Extract the (x, y) coordinate from the center of the cell holding the provided text.  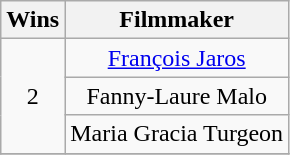
Wins (33, 20)
Fanny-Laure Malo (177, 96)
2 (33, 96)
Maria Gracia Turgeon (177, 134)
François Jaros (177, 58)
Filmmaker (177, 20)
